For the text-containing cell, return its midpoint in (x, y) coordinate format. 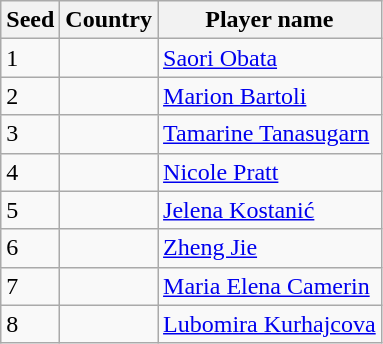
Nicole Pratt (270, 172)
Zheng Jie (270, 248)
Maria Elena Camerin (270, 286)
Saori Obata (270, 58)
Country (109, 20)
7 (30, 286)
Jelena Kostanić (270, 210)
4 (30, 172)
Player name (270, 20)
Tamarine Tanasugarn (270, 134)
5 (30, 210)
Marion Bartoli (270, 96)
6 (30, 248)
8 (30, 324)
Seed (30, 20)
2 (30, 96)
Lubomira Kurhajcova (270, 324)
1 (30, 58)
3 (30, 134)
